From the cell containing the given text, extract its center point as [X, Y] coordinate. 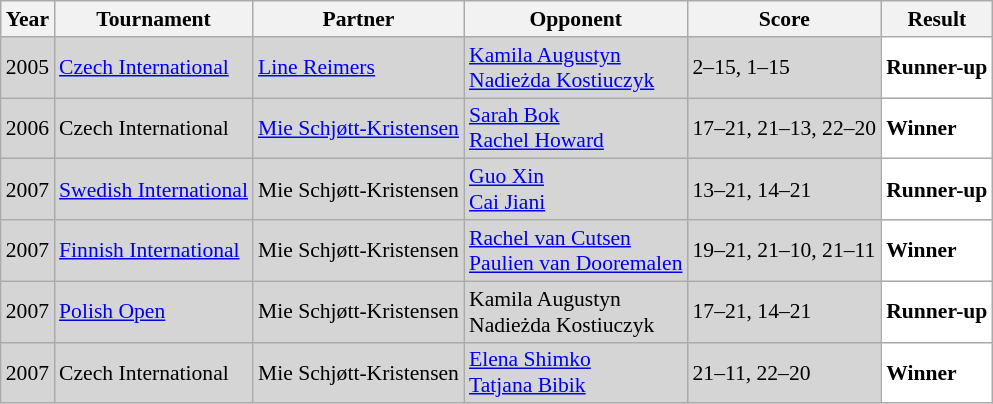
Swedish International [154, 190]
Line Reimers [358, 68]
2005 [28, 68]
13–21, 14–21 [785, 190]
Score [785, 19]
Finnish International [154, 250]
Sarah Bok Rachel Howard [576, 128]
17–21, 14–21 [785, 312]
Polish Open [154, 312]
2006 [28, 128]
Elena Shimko Tatjana Bibik [576, 372]
Result [936, 19]
Guo Xin Cai Jiani [576, 190]
19–21, 21–10, 21–11 [785, 250]
Year [28, 19]
Partner [358, 19]
Tournament [154, 19]
21–11, 22–20 [785, 372]
17–21, 21–13, 22–20 [785, 128]
Rachel van Cutsen Paulien van Dooremalen [576, 250]
2–15, 1–15 [785, 68]
Opponent [576, 19]
